Output the [X, Y] coordinate of the center of the cell containing the given text.  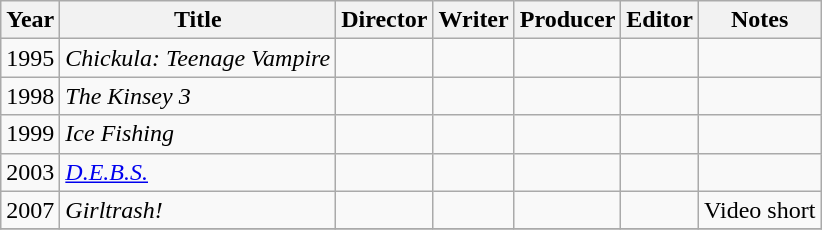
D.E.B.S. [198, 172]
Year [30, 20]
Video short [760, 210]
Title [198, 20]
1998 [30, 96]
2003 [30, 172]
1995 [30, 58]
2007 [30, 210]
Director [384, 20]
1999 [30, 134]
Girltrash! [198, 210]
Ice Fishing [198, 134]
Chickula: Teenage Vampire [198, 58]
The Kinsey 3 [198, 96]
Editor [660, 20]
Writer [474, 20]
Producer [568, 20]
Notes [760, 20]
